Scan for the cell matching the given text and deliver its [x, y] coordinate at center. 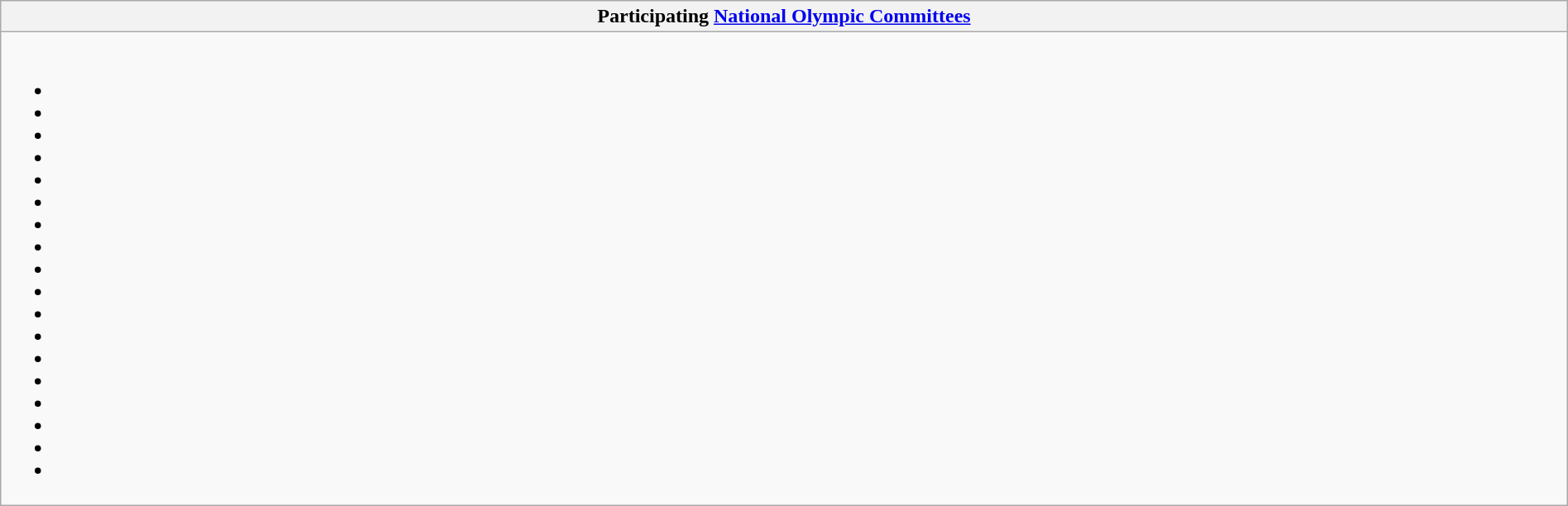
Participating National Olympic Committees [784, 17]
